Search for the cell housing the specified text and yield its (X, Y) center coordinate. 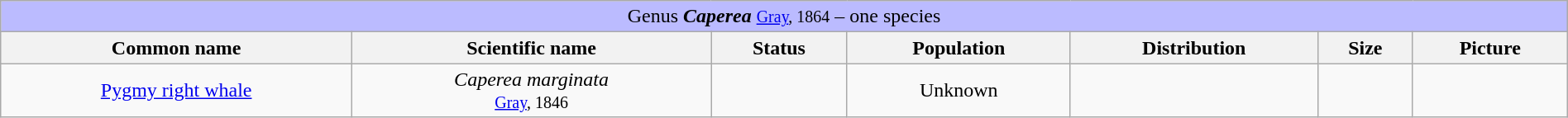
Pygmy right whale (177, 91)
Common name (177, 48)
Caperea marginataGray, 1846 (532, 91)
Population (958, 48)
Status (779, 48)
Unknown (958, 91)
Distribution (1194, 48)
Genus Caperea Gray, 1864 – one species (784, 17)
Picture (1490, 48)
Scientific name (532, 48)
Size (1365, 48)
